Extract the (X, Y) coordinate from the center of the cell holding the provided text.  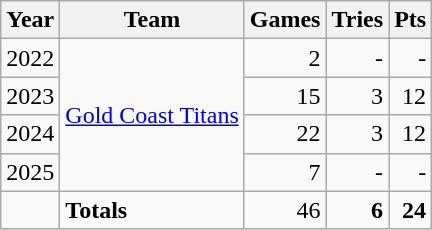
46 (285, 210)
2022 (30, 58)
Team (152, 20)
2023 (30, 96)
6 (358, 210)
Tries (358, 20)
Pts (410, 20)
7 (285, 172)
2024 (30, 134)
Games (285, 20)
Totals (152, 210)
22 (285, 134)
Year (30, 20)
2025 (30, 172)
15 (285, 96)
24 (410, 210)
2 (285, 58)
Gold Coast Titans (152, 115)
